Identify which cell holds the provided text, then report its (X, Y) central coordinate. 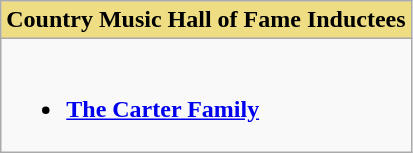
The Carter Family (206, 96)
Country Music Hall of Fame Inductees (206, 20)
